Output the (x, y) coordinate of the center of the cell containing the given text.  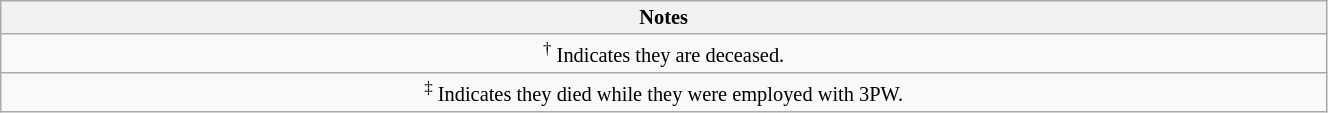
Notes (664, 17)
‡ Indicates they died while they were employed with 3PW. (664, 92)
† Indicates they are deceased. (664, 54)
